For the text-containing cell, return its midpoint in (x, y) coordinate format. 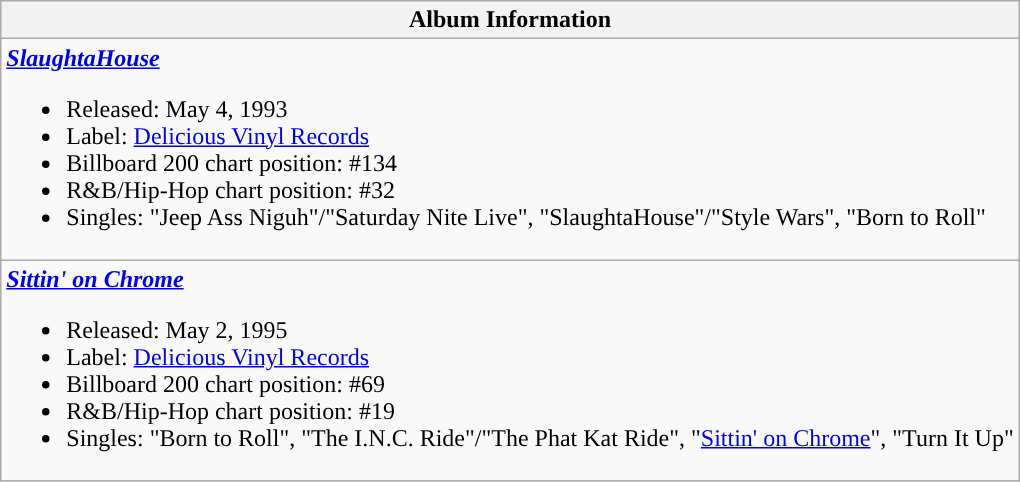
Album Information (510, 20)
